Find where the given text appears and provide that cell's center as [x, y] coordinate. 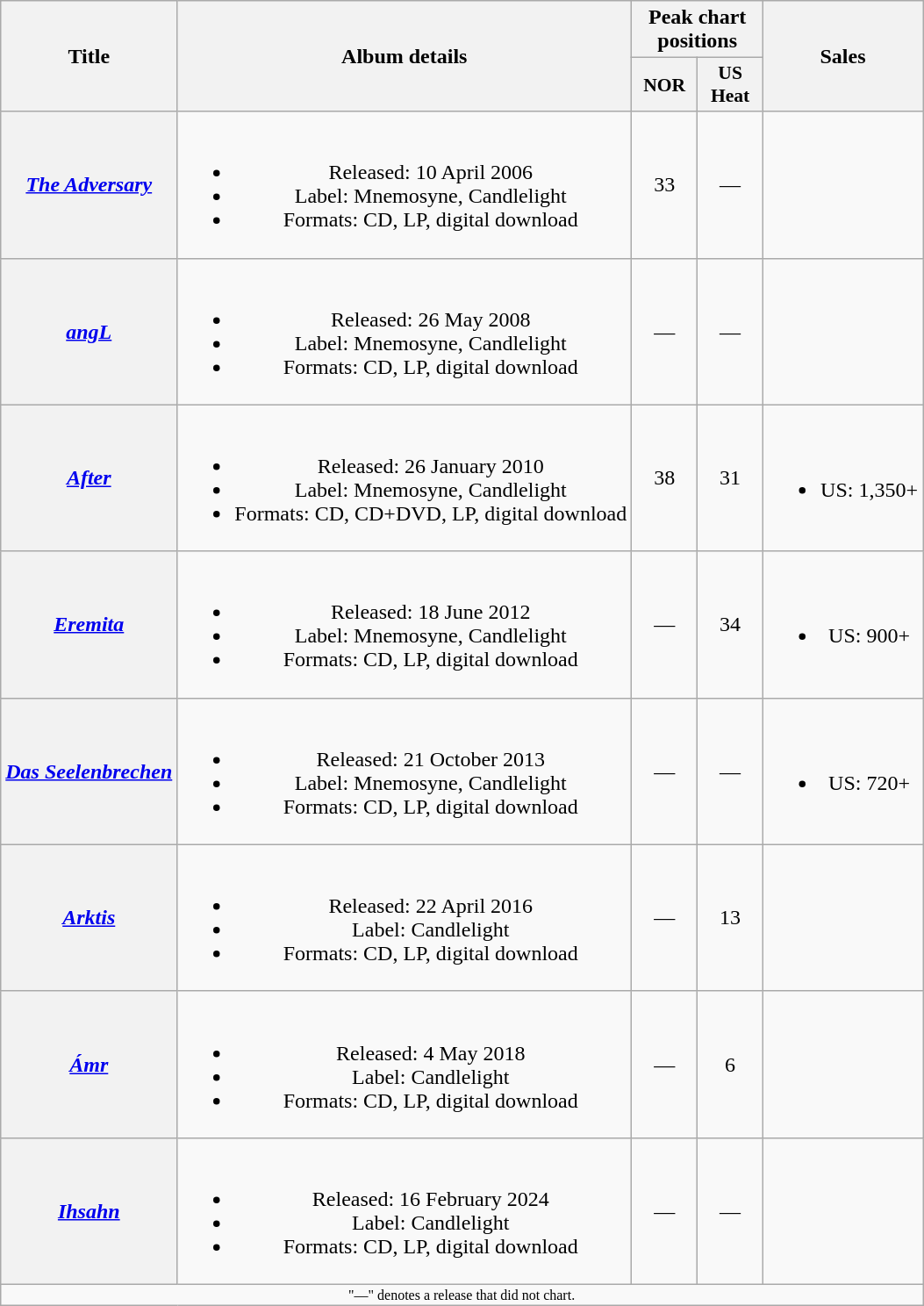
Released: 21 October 2013Label: Mnemosyne, CandlelightFormats: CD, LP, digital download [405, 771]
"—" denotes a release that did not chart. [462, 1295]
NOR [665, 84]
US: 900+ [843, 625]
31 [730, 477]
Released: 18 June 2012Label: Mnemosyne, CandlelightFormats: CD, LP, digital download [405, 625]
Title [90, 56]
Released: 4 May 2018Label: CandlelightFormats: CD, LP, digital download [405, 1064]
Album details [405, 56]
Arktis [90, 918]
US: 1,350+ [843, 477]
Ihsahn [90, 1211]
Peak chart positions [698, 30]
38 [665, 477]
US Heat [730, 84]
6 [730, 1064]
angL [90, 332]
Released: 22 April 2016Label: CandlelightFormats: CD, LP, digital download [405, 918]
US: 720+ [843, 771]
After [90, 477]
Sales [843, 56]
Das Seelenbrechen [90, 771]
Released: 26 May 2008Label: Mnemosyne, CandlelightFormats: CD, LP, digital download [405, 332]
33 [665, 184]
Released: 26 January 2010Label: Mnemosyne, CandlelightFormats: CD, CD+DVD, LP, digital download [405, 477]
Ámr [90, 1064]
Eremita [90, 625]
Released: 10 April 2006Label: Mnemosyne, CandlelightFormats: CD, LP, digital download [405, 184]
The Adversary [90, 184]
34 [730, 625]
13 [730, 918]
Released: 16 February 2024Label: CandlelightFormats: CD, LP, digital download [405, 1211]
